Find where the given text appears and provide that cell's center as [X, Y] coordinate. 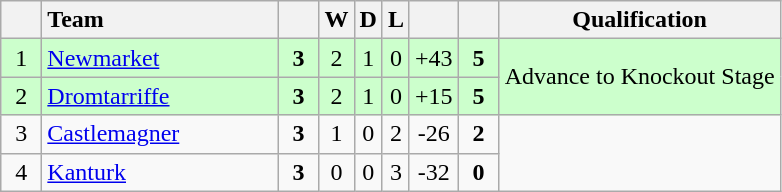
W [336, 20]
Kanturk [160, 172]
D [368, 20]
-32 [434, 172]
Dromtarriffe [160, 96]
Castlemagner [160, 134]
Advance to Knockout Stage [640, 77]
+15 [434, 96]
Newmarket [160, 58]
Team [160, 20]
4 [22, 172]
+43 [434, 58]
L [396, 20]
-26 [434, 134]
Qualification [640, 20]
